Capture the cell that displays the provided text and extract its [x, y] central coordinate. 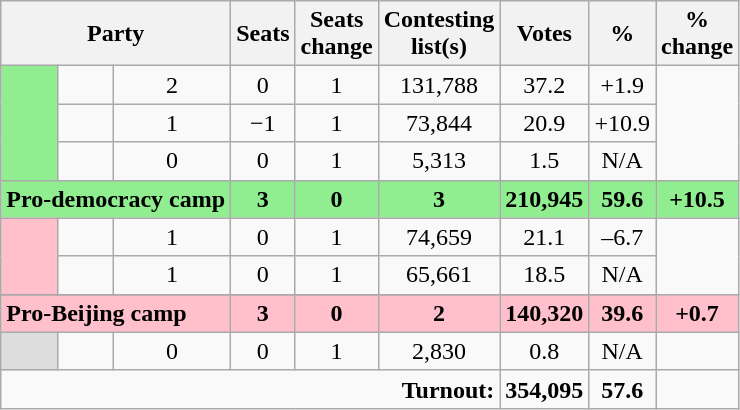
+0.7 [698, 313]
%change [698, 34]
+10.5 [698, 199]
354,095 [544, 389]
1.5 [544, 161]
73,844 [439, 123]
74,659 [439, 237]
210,945 [544, 199]
Turnout: [250, 389]
Seats [263, 34]
Seatschange [336, 34]
Pro-Beijing camp [116, 313]
0.8 [544, 351]
18.5 [544, 275]
21.1 [544, 237]
140,320 [544, 313]
−1 [263, 123]
39.6 [622, 313]
–6.7 [622, 237]
5,313 [439, 161]
65,661 [439, 275]
Pro-democracy camp [116, 199]
2,830 [439, 351]
% [622, 34]
Contestinglist(s) [439, 34]
59.6 [622, 199]
57.6 [622, 389]
37.2 [544, 85]
131,788 [439, 85]
Party [116, 34]
+1.9 [622, 85]
+10.9 [622, 123]
Votes [544, 34]
20.9 [544, 123]
